Return (X, Y) of the center of cell containing provided text 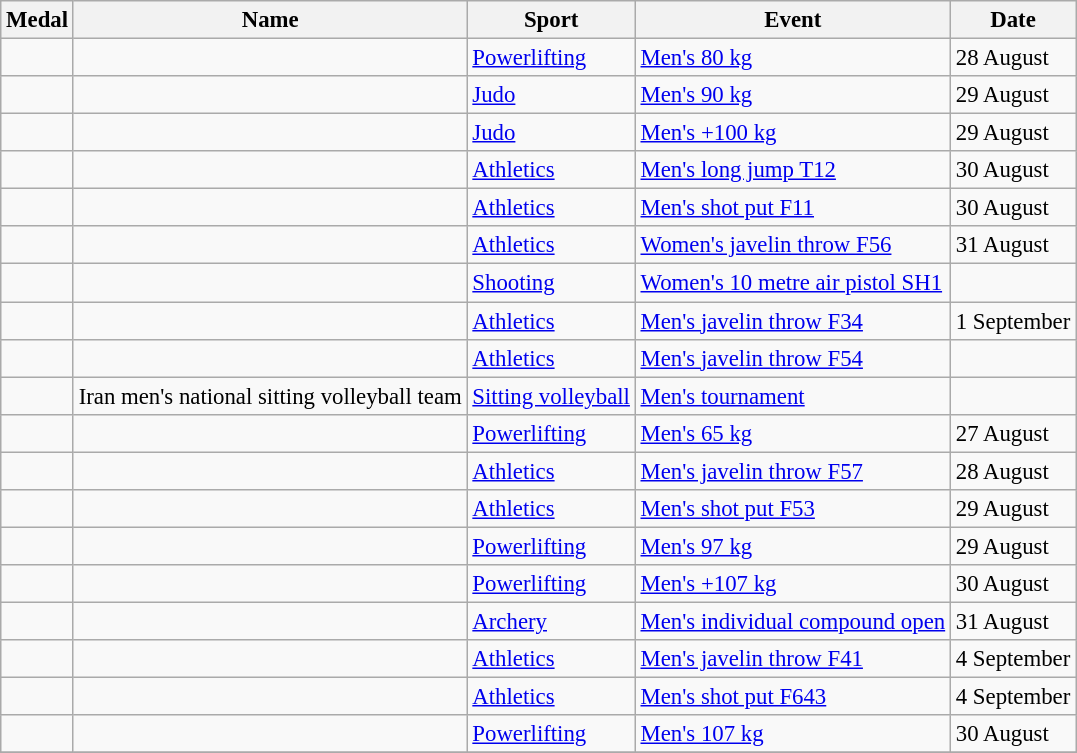
Men's shot put F11 (792, 208)
Men's 80 kg (792, 58)
Men's individual compound open (792, 621)
Shooting (551, 283)
Event (792, 20)
Men's javelin throw F54 (792, 358)
Men's 90 kg (792, 95)
27 August (1012, 433)
Sitting volleyball (551, 396)
Men's javelin throw F57 (792, 471)
Iran men's national sitting volleyball team (270, 396)
Archery (551, 621)
Medal (38, 20)
1 September (1012, 321)
Men's shot put F643 (792, 697)
Men's tournament (792, 396)
Sport (551, 20)
Men's +107 kg (792, 584)
Women's 10 metre air pistol SH1 (792, 283)
Date (1012, 20)
Women's javelin throw F56 (792, 245)
Name (270, 20)
Men's shot put F53 (792, 509)
Men's javelin throw F41 (792, 659)
Men's javelin throw F34 (792, 321)
Men's 97 kg (792, 546)
Men's 65 kg (792, 433)
Men's 107 kg (792, 734)
Men's +100 kg (792, 133)
Men's long jump T12 (792, 170)
